For the text-containing cell, return its midpoint in (X, Y) coordinate format. 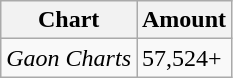
Amount (184, 20)
57,524+ (184, 58)
Chart (69, 20)
Gaon Charts (69, 58)
